Locate the cell with the specified text and output its [x, y] center coordinate. 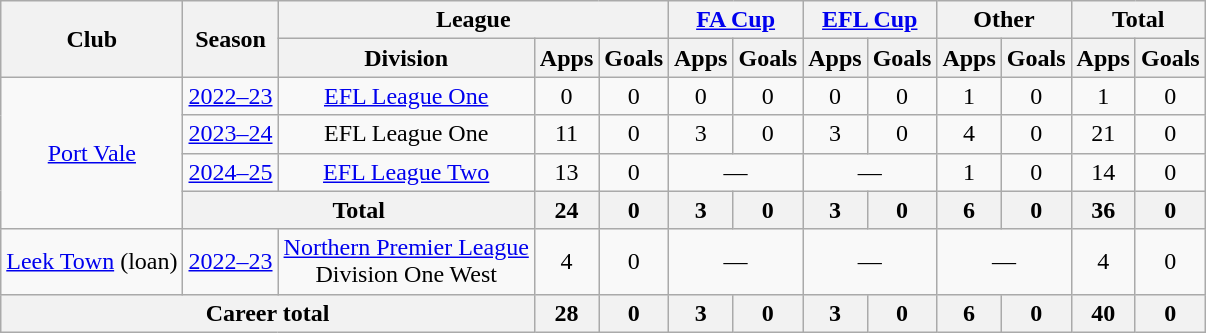
Northern Premier LeagueDivision One West [406, 262]
EFL League Two [406, 172]
24 [566, 210]
Other [1004, 20]
Division [406, 58]
40 [1103, 313]
11 [566, 134]
2024–25 [230, 172]
36 [1103, 210]
Leek Town (loan) [92, 262]
Club [92, 39]
28 [566, 313]
14 [1103, 172]
EFL Cup [870, 20]
Season [230, 39]
FA Cup [736, 20]
13 [566, 172]
Port Vale [92, 153]
2023–24 [230, 134]
21 [1103, 134]
League [473, 20]
Career total [268, 313]
